Find where the given text appears and provide that cell's center as [X, Y] coordinate. 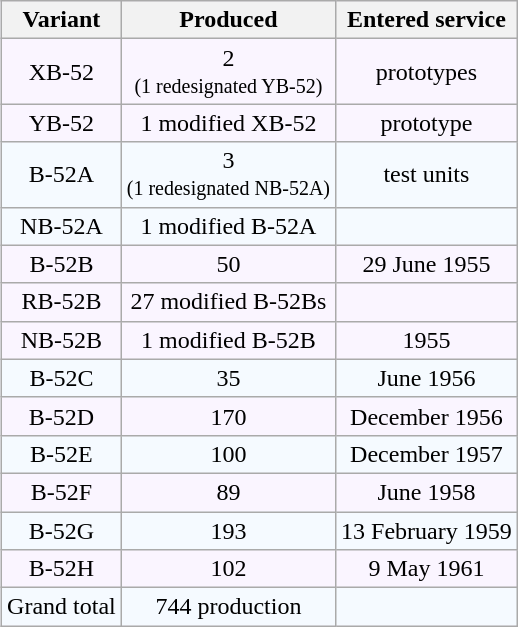
B-52H [62, 569]
102 [228, 569]
50 [228, 264]
Variant [62, 20]
9 May 1961 [427, 569]
B-52A [62, 174]
B-52E [62, 454]
29 June 1955 [427, 264]
13 February 1959 [427, 531]
NB-52B [62, 340]
Entered service [427, 20]
2 (1 redesignated YB-52) [228, 72]
June 1958 [427, 492]
Grand total [62, 607]
89 [228, 492]
B-52G [62, 531]
prototypes [427, 72]
test units [427, 174]
744 production [228, 607]
1 modified XB-52 [228, 123]
3 (1 redesignated NB-52A) [228, 174]
27 modified B-52Bs [228, 302]
1 modified B-52B [228, 340]
NB-52A [62, 226]
1 modified B-52A [228, 226]
RB-52B [62, 302]
June 1956 [427, 378]
December 1957 [427, 454]
35 [228, 378]
170 [228, 416]
YB-52 [62, 123]
Produced [228, 20]
B-52C [62, 378]
prototype [427, 123]
193 [228, 531]
100 [228, 454]
1955 [427, 340]
B-52D [62, 416]
XB-52 [62, 72]
B-52B [62, 264]
B-52F [62, 492]
December 1956 [427, 416]
